From the cell containing the given text, extract its center point as (X, Y) coordinate. 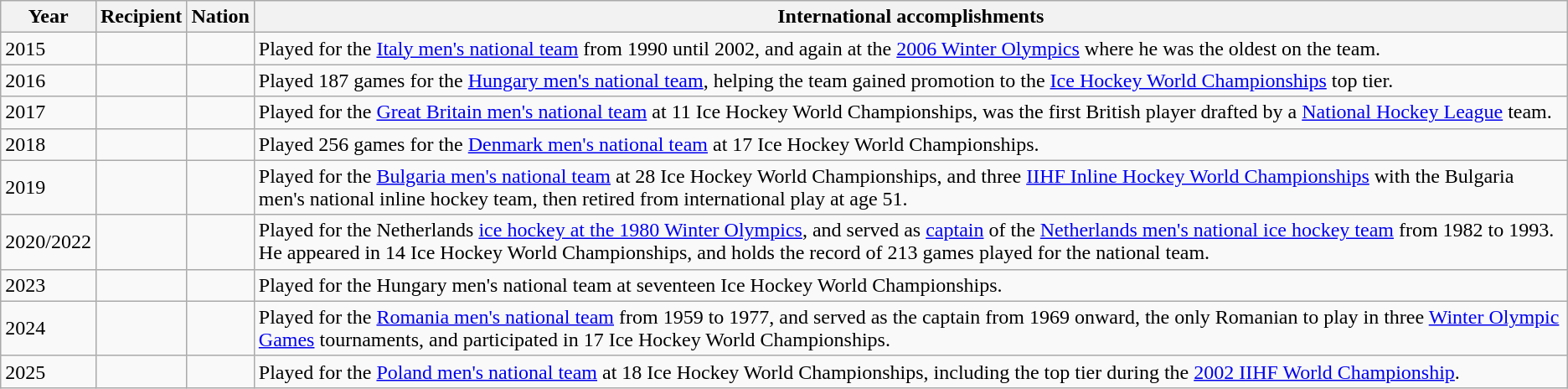
International accomplishments (910, 17)
Played for the Poland men's national team at 18 Ice Hockey World Championships, including the top tier during the 2002 IIHF World Championship. (910, 371)
Played for the Hungary men's national team at seventeen Ice Hockey World Championships. (910, 285)
Played 256 games for the Denmark men's national team at 17 Ice Hockey World Championships. (910, 144)
2024 (49, 329)
Year (49, 17)
2020/2022 (49, 241)
Played 187 games for the Hungary men's national team, helping the team gained promotion to the Ice Hockey World Championships top tier. (910, 80)
Nation (220, 17)
2018 (49, 144)
2015 (49, 49)
2017 (49, 112)
2025 (49, 371)
Played for the Italy men's national team from 1990 until 2002, and again at the 2006 Winter Olympics where he was the oldest on the team. (910, 49)
2019 (49, 188)
2023 (49, 285)
2016 (49, 80)
Recipient (141, 17)
